Capture the cell that displays the provided text and extract its [X, Y] central coordinate. 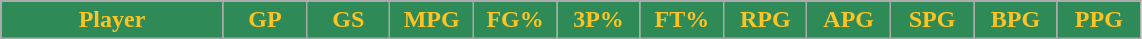
PPG [1098, 20]
BPG [1016, 20]
GP [264, 20]
SPG [932, 20]
RPG [766, 20]
Player [112, 20]
APG [848, 20]
MPG [432, 20]
FT% [682, 20]
FG% [514, 20]
3P% [598, 20]
GS [348, 20]
